Extract the [X, Y] coordinate from the center of the cell holding the provided text.  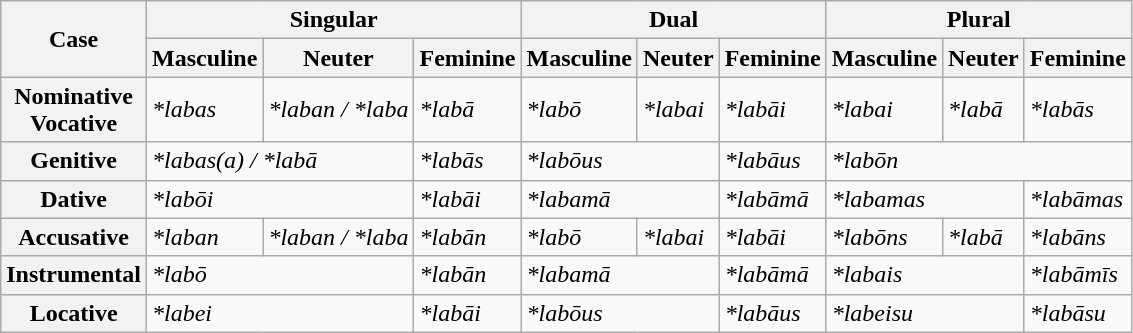
Locative [74, 313]
*labāsu [1078, 313]
*labais [925, 275]
*labāns [1078, 237]
Genitive [74, 161]
Dative [74, 199]
Case [74, 39]
Nominative Vocative [74, 110]
*laban [204, 237]
*labāmīs [1078, 275]
*labeisu [925, 313]
*labas [204, 110]
*labōns [884, 237]
*labas(a) / *labā [280, 161]
*labamas [925, 199]
*labōn [978, 161]
*labōi [280, 199]
*labei [280, 313]
Singular [334, 20]
*labāmas [1078, 199]
Accusative [74, 237]
Instrumental [74, 275]
Dual [674, 20]
Plural [978, 20]
